Pinpoint the cell where the given text exists, returning its [x, y] midpoint coordinate. 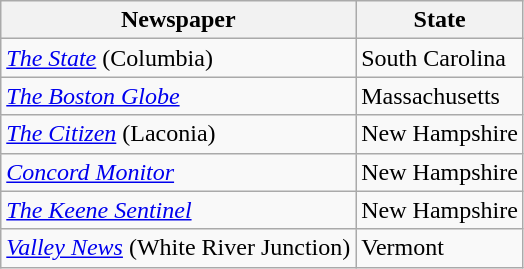
Newspaper [178, 20]
The Boston Globe [178, 96]
Massachusetts [440, 96]
The State (Columbia) [178, 58]
Vermont [440, 248]
The Keene Sentinel [178, 210]
The Citizen (Laconia) [178, 134]
State [440, 20]
South Carolina [440, 58]
Concord Monitor [178, 172]
Valley News (White River Junction) [178, 248]
